Return [x, y] of the center of cell containing provided text 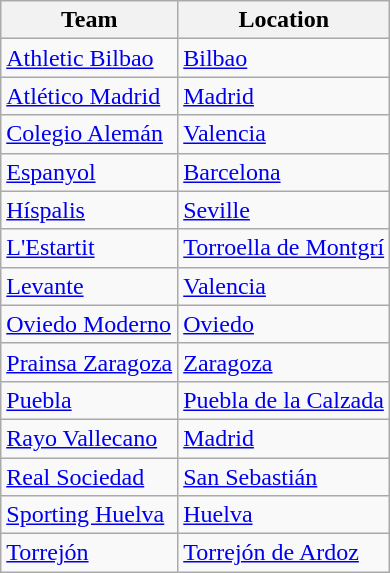
Torrejón de Ardoz [284, 553]
Sporting Huelva [90, 515]
Oviedo Moderno [90, 324]
Zaragoza [284, 362]
Atlético Madrid [90, 96]
Puebla [90, 400]
San Sebastián [284, 477]
Prainsa Zaragoza [90, 362]
L'Estartit [90, 248]
Seville [284, 210]
Athletic Bilbao [90, 58]
Oviedo [284, 324]
Torrejón [90, 553]
Barcelona [284, 172]
Location [284, 20]
Colegio Alemán [90, 134]
Team [90, 20]
Puebla de la Calzada [284, 400]
Real Sociedad [90, 477]
Espanyol [90, 172]
Rayo Vallecano [90, 438]
Torroella de Montgrí [284, 248]
Levante [90, 286]
Huelva [284, 515]
Híspalis [90, 210]
Bilbao [284, 58]
